Output the [X, Y] coordinate of the center of the cell containing the given text.  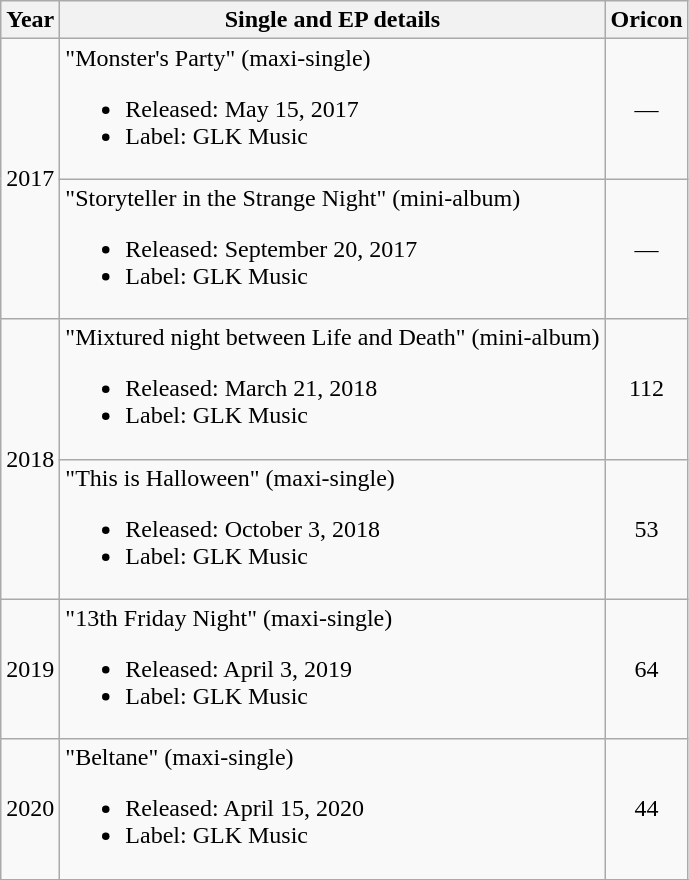
"13th Friday Night" (maxi-single)Released: April 3, 2019Label: GLK Music [332, 669]
112 [646, 389]
64 [646, 669]
"Beltane" (maxi-single)Released: April 15, 2020Label: GLK Music [332, 809]
53 [646, 529]
"Storyteller in the Strange Night" (mini-album)Released: September 20, 2017Label: GLK Music [332, 249]
2018 [30, 459]
"This is Halloween" (maxi-single)Released: October 3, 2018Label: GLK Music [332, 529]
Single and EP details [332, 20]
Oricon [646, 20]
Year [30, 20]
"Monster's Party" (maxi-single)Released: May 15, 2017Label: GLK Music [332, 109]
2017 [30, 179]
2019 [30, 669]
"Mixtured night between Life and Death" (mini-album)Released: March 21, 2018Label: GLK Music [332, 389]
2020 [30, 809]
44 [646, 809]
